Return the (X, Y) coordinate for the center point of the cell that contains the specified text.  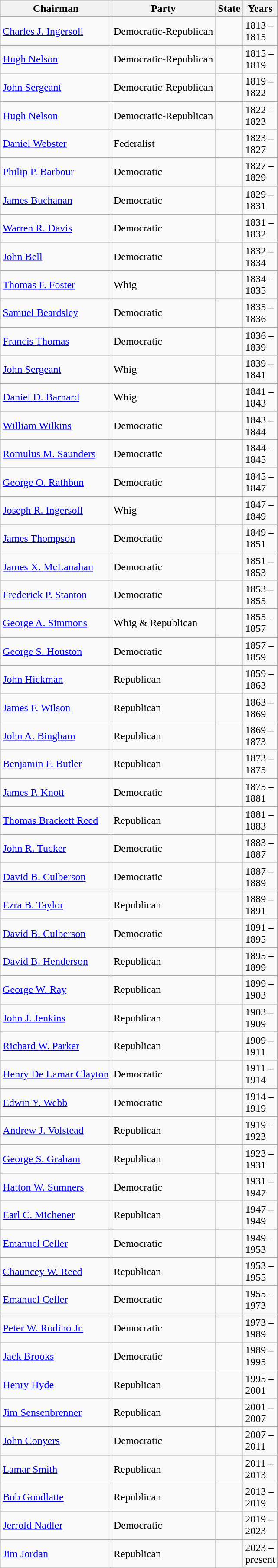
1869 –1873 (260, 736)
1851 –1853 (260, 567)
1831 –1832 (260, 228)
Frederick P. Stanton (56, 595)
1873 –1875 (260, 764)
1989 –1995 (260, 1357)
Ezra B. Taylor (56, 905)
1875 –1881 (260, 792)
John J. Jenkins (56, 1018)
1887 –1889 (260, 877)
Party (163, 9)
Richard W. Parker (56, 1046)
1923 –1931 (260, 1159)
Bob Goodlatte (56, 1497)
Federalist (163, 144)
John Hickman (56, 680)
Henry Hyde (56, 1384)
1889 –1891 (260, 905)
1863 –1869 (260, 707)
Earl C. Michener (56, 1215)
George S. Graham (56, 1159)
Thomas F. Foster (56, 284)
David B. Henderson (56, 961)
1813 –1815 (260, 31)
Romulus M. Saunders (56, 454)
1973 –1989 (260, 1328)
2011 –2013 (260, 1469)
Edwin Y. Webb (56, 1103)
1819 –1822 (260, 88)
2001 –2007 (260, 1413)
State (229, 9)
2007 –2011 (260, 1441)
1834 –1835 (260, 284)
James Thompson (56, 538)
1855 –1857 (260, 623)
1919 –1923 (260, 1130)
1839 –1841 (260, 369)
Hatton W. Sumners (56, 1187)
1903 –1909 (260, 1018)
1859 –1863 (260, 680)
1895 –1899 (260, 961)
1883 –1887 (260, 849)
2023 –present (260, 1553)
John Bell (56, 257)
1844 –1845 (260, 454)
James X. McLanahan (56, 567)
George A. Simmons (56, 623)
James Buchanan (56, 200)
Thomas Brackett Reed (56, 821)
Jack Brooks (56, 1357)
Samuel Beardsley (56, 313)
Warren R. Davis (56, 228)
1953 –1955 (260, 1272)
Years (260, 9)
1881 –1883 (260, 821)
Charles J. Ingersoll (56, 31)
1995 –2001 (260, 1384)
1815 –1819 (260, 59)
Philip P. Barbour (56, 172)
1911 –1914 (260, 1074)
1914 –1919 (260, 1103)
Peter W. Rodino Jr. (56, 1328)
George S. Houston (56, 651)
James P. Knott (56, 792)
Jim Jordan (56, 1553)
1841 –1843 (260, 398)
1829 –1831 (260, 200)
1827 –1829 (260, 172)
1835 –1836 (260, 313)
2019 –2023 (260, 1526)
1947 –1949 (260, 1215)
1949 –1953 (260, 1243)
Andrew J. Volstead (56, 1130)
1847 –1849 (260, 511)
1891 –1895 (260, 934)
2013 –2019 (260, 1497)
John R. Tucker (56, 849)
1857 –1859 (260, 651)
Chairman (56, 9)
1843 –1844 (260, 426)
1909 –1911 (260, 1046)
Daniel D. Barnard (56, 398)
Jerrold Nadler (56, 1526)
Whig & Republican (163, 623)
1822 –1823 (260, 115)
John A. Bingham (56, 736)
1845 –1847 (260, 482)
1853 –1855 (260, 595)
1836 –1839 (260, 341)
1849 –1851 (260, 538)
Henry De Lamar Clayton (56, 1074)
1832 –1834 (260, 257)
William Wilkins (56, 426)
George O. Rathbun (56, 482)
Daniel Webster (56, 144)
James F. Wilson (56, 707)
George W. Ray (56, 990)
Francis Thomas (56, 341)
1899 –1903 (260, 990)
Jim Sensenbrenner (56, 1413)
1955 –1973 (260, 1300)
1823 –1827 (260, 144)
Lamar Smith (56, 1469)
Chauncey W. Reed (56, 1272)
Benjamin F. Butler (56, 764)
1931 –1947 (260, 1187)
Joseph R. Ingersoll (56, 511)
John Conyers (56, 1441)
